From the cell containing the given text, extract its center point as (x, y) coordinate. 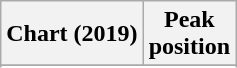
Peakposition (189, 34)
Chart (2019) (72, 34)
